Identify which cell holds the provided text, then report its (x, y) central coordinate. 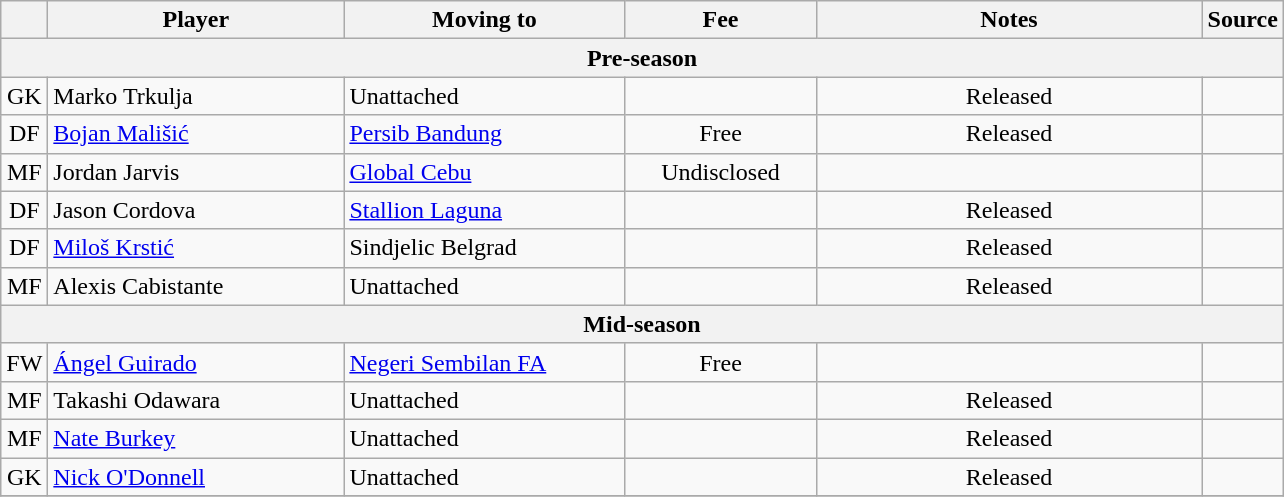
Bojan Mališić (196, 134)
Ángel Guirado (196, 362)
Miloš Krstić (196, 248)
Takashi Odawara (196, 400)
Persib Bandung (484, 134)
Stallion Laguna (484, 210)
Nick O'Donnell (196, 477)
Mid-season (642, 324)
Negeri Sembilan FA (484, 362)
Pre-season (642, 58)
Undisclosed (720, 172)
Jordan Jarvis (196, 172)
Notes (1009, 20)
Player (196, 20)
Marko Trkulja (196, 96)
Fee (720, 20)
Moving to (484, 20)
Alexis Cabistante (196, 286)
Source (1242, 20)
Nate Burkey (196, 438)
Global Cebu (484, 172)
Jason Cordova (196, 210)
Sindjelic Belgrad (484, 248)
FW (24, 362)
